Output the [x, y] coordinate of the center of the cell containing the given text.  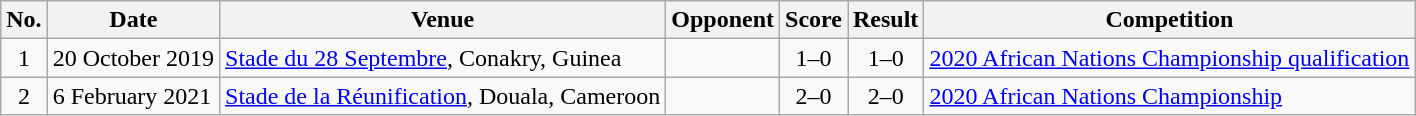
2020 African Nations Championship qualification [1170, 58]
Date [133, 20]
Result [886, 20]
Venue [443, 20]
2 [24, 96]
Competition [1170, 20]
No. [24, 20]
Stade du 28 Septembre, Conakry, Guinea [443, 58]
6 February 2021 [133, 96]
Stade de la Réunification, Douala, Cameroon [443, 96]
2020 African Nations Championship [1170, 96]
Score [814, 20]
20 October 2019 [133, 58]
Opponent [723, 20]
1 [24, 58]
